Search for the cell housing the specified text and yield its (X, Y) center coordinate. 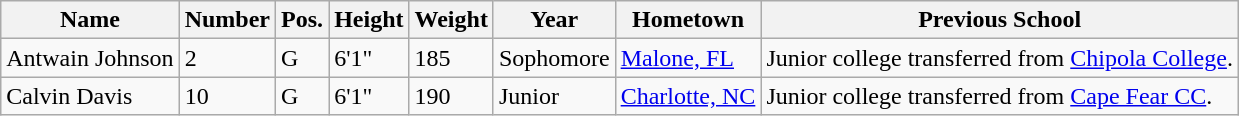
Junior (554, 96)
Year (554, 20)
Malone, FL (688, 58)
Previous School (1000, 20)
Name (90, 20)
Pos. (302, 20)
Junior college transferred from Cape Fear CC. (1000, 96)
10 (227, 96)
Number (227, 20)
Junior college transferred from Chipola College. (1000, 58)
Height (369, 20)
Antwain Johnson (90, 58)
Charlotte, NC (688, 96)
Sophomore (554, 58)
190 (451, 96)
Hometown (688, 20)
Weight (451, 20)
2 (227, 58)
Calvin Davis (90, 96)
185 (451, 58)
